Output the [x, y] coordinate of the center of the cell containing the given text.  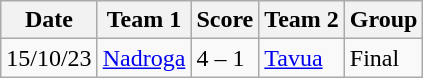
Final [384, 58]
Date [49, 20]
4 – 1 [225, 58]
Group [384, 20]
Nadroga [144, 58]
Tavua [302, 58]
Team 2 [302, 20]
Score [225, 20]
15/10/23 [49, 58]
Team 1 [144, 20]
